Search for the cell housing the specified text and yield its (x, y) center coordinate. 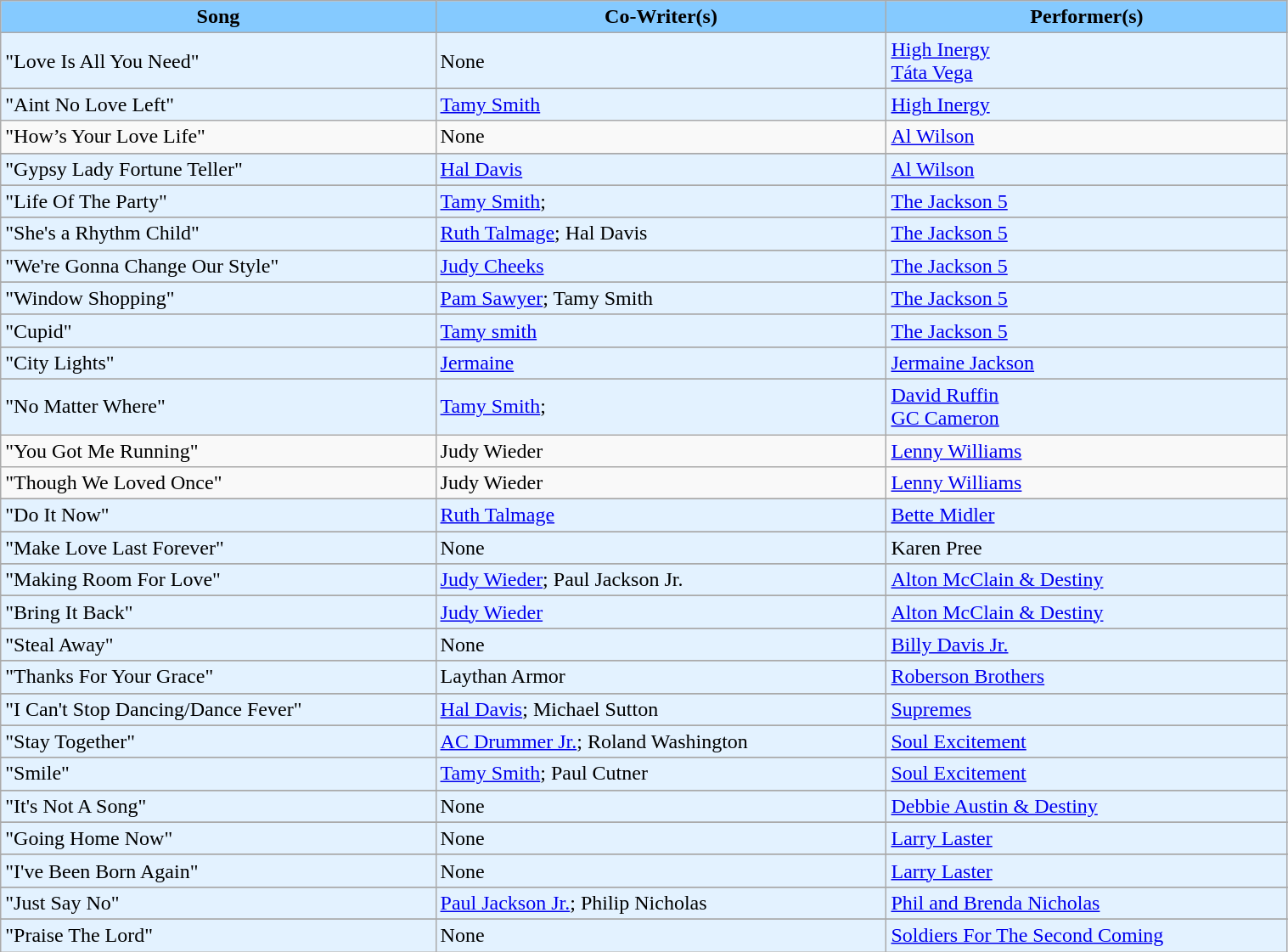
"How’s Your Love Life" (218, 137)
David Ruffin GC Cameron (1087, 406)
"Aint No Love Left" (218, 104)
"Though We Loved Once" (218, 483)
Pam Sawyer; Tamy Smith (661, 298)
Phil and Brenda Nicholas (1087, 903)
"City Lights" (218, 363)
"Gypsy Lady Fortune Teller" (218, 169)
"Thanks For Your Grace" (218, 677)
Judy Wieder; Paul Jackson Jr. (661, 580)
Performer(s) (1087, 17)
Roberson Brothers (1087, 677)
"Just Say No" (218, 903)
Jermaine (661, 363)
Tamy Smith; Paul Cutner (661, 774)
High Inergy (1087, 104)
"Making Room For Love" (218, 580)
Judy Cheeks (661, 266)
"Do It Now" (218, 515)
Karen Pree (1087, 548)
Paul Jackson Jr.; Philip Nicholas (661, 903)
"Smile" (218, 774)
Debbie Austin & Destiny (1087, 806)
"Life Of The Party" (218, 201)
Hal Davis (661, 169)
Song (218, 17)
Hal Davis; Michael Sutton (661, 709)
"I've Been Born Again" (218, 870)
Ruth Talmage (661, 515)
Tamy smith (661, 330)
"No Matter Where" (218, 406)
"Bring It Back" (218, 612)
"Steal Away" (218, 645)
"Window Shopping" (218, 298)
Jermaine Jackson (1087, 363)
Laythan Armor (661, 677)
Tamy Smith (661, 104)
"Love Is All You Need" (218, 61)
"Going Home Now" (218, 838)
"Cupid" (218, 330)
AC Drummer Jr.; Roland Washington (661, 741)
Co-Writer(s) (661, 17)
"Stay Together" (218, 741)
Supremes (1087, 709)
"I Can't Stop Dancing/Dance Fever" (218, 709)
"It's Not A Song" (218, 806)
Billy Davis Jr. (1087, 645)
"She's a Rhythm Child" (218, 234)
"Praise The Lord" (218, 935)
High InergyTáta Vega (1087, 61)
"You Got Me Running" (218, 451)
"We're Gonna Change Our Style" (218, 266)
"Make Love Last Forever" (218, 548)
Ruth Talmage; Hal Davis (661, 234)
Soldiers For The Second Coming (1087, 935)
Bette Midler (1087, 515)
